Detect which cell encompasses the target text, then output its (x, y) center coordinate. 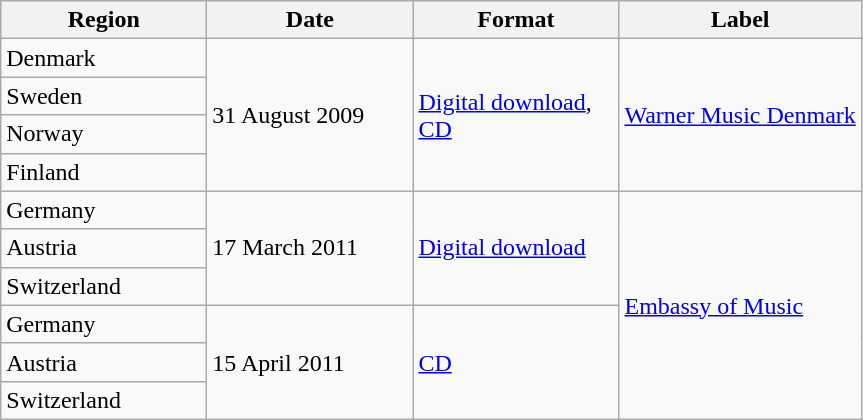
Norway (104, 134)
15 April 2011 (310, 362)
Warner Music Denmark (740, 115)
Digital download (516, 248)
Sweden (104, 96)
17 March 2011 (310, 248)
Label (740, 20)
Digital download, CD (516, 115)
Embassy of Music (740, 305)
Date (310, 20)
Denmark (104, 58)
31 August 2009 (310, 115)
CD (516, 362)
Region (104, 20)
Format (516, 20)
Finland (104, 172)
